Scan for the cell matching the given text and deliver its [X, Y] coordinate at center. 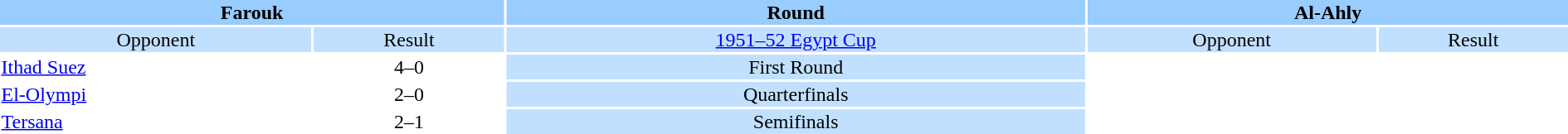
El-Olympi [156, 94]
First Round [796, 67]
1951–52 Egypt Cup [796, 40]
2–1 [410, 122]
Al-Ahly [1327, 12]
Round [796, 12]
Semifinals [796, 122]
Tersana [156, 122]
Ithad Suez [156, 67]
2–0 [410, 94]
Farouk [252, 12]
4–0 [410, 67]
Quarterfinals [796, 94]
